Output the [X, Y] coordinate of the center of the cell containing the given text.  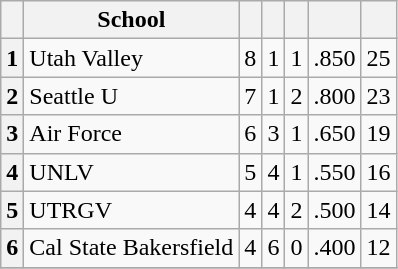
23 [378, 96]
14 [378, 210]
.500 [334, 210]
.550 [334, 172]
7 [250, 96]
.850 [334, 58]
Seattle U [132, 96]
UTRGV [132, 210]
8 [250, 58]
Cal State Bakersfield [132, 248]
UNLV [132, 172]
.650 [334, 134]
.800 [334, 96]
School [132, 20]
25 [378, 58]
Air Force [132, 134]
Utah Valley [132, 58]
16 [378, 172]
19 [378, 134]
.400 [334, 248]
12 [378, 248]
0 [296, 248]
